For the text-containing cell, return its midpoint in (X, Y) coordinate format. 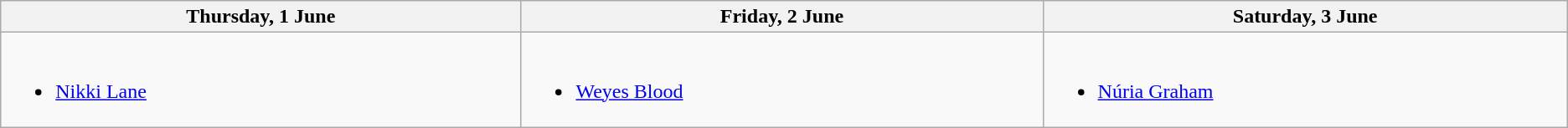
Saturday, 3 June (1305, 17)
Nikki Lane (261, 80)
Weyes Blood (782, 80)
Friday, 2 June (782, 17)
Thursday, 1 June (261, 17)
Núria Graham (1305, 80)
